Output the [X, Y] coordinate of the center of the cell containing the given text.  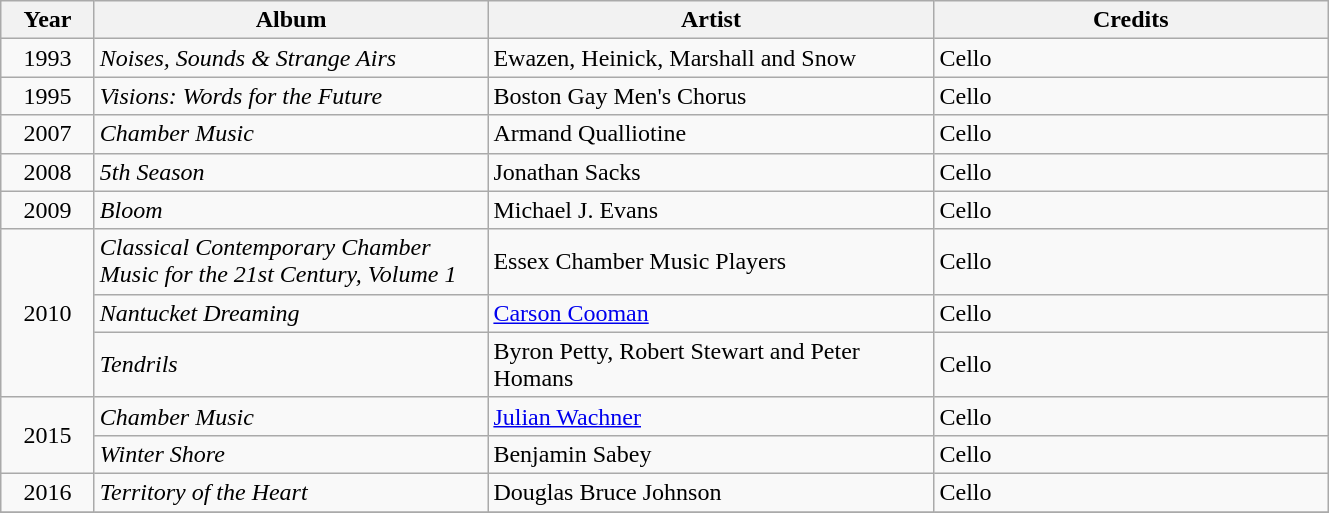
Armand Qualliotine [711, 134]
Winter Shore [291, 454]
Visions: Words for the Future [291, 96]
Ewazen, Heinick, Marshall and Snow [711, 58]
2015 [48, 435]
Carson Cooman [711, 313]
Noises, Sounds & Strange Airs [291, 58]
Jonathan Sacks [711, 172]
2007 [48, 134]
Douglas Bruce Johnson [711, 492]
1993 [48, 58]
1995 [48, 96]
Classical Contemporary Chamber Music for the 21st Century, Volume 1 [291, 262]
5th Season [291, 172]
Territory of the Heart [291, 492]
2016 [48, 492]
2008 [48, 172]
Benjamin Sabey [711, 454]
Essex Chamber Music Players [711, 262]
Tendrils [291, 364]
2010 [48, 313]
2009 [48, 210]
Album [291, 20]
Year [48, 20]
Bloom [291, 210]
Nantucket Dreaming [291, 313]
Byron Petty, Robert Stewart and Peter Homans [711, 364]
Credits [1131, 20]
Michael J. Evans [711, 210]
Artist [711, 20]
Boston Gay Men's Chorus [711, 96]
Julian Wachner [711, 416]
